Find where the given text appears and provide that cell's center as (x, y) coordinate. 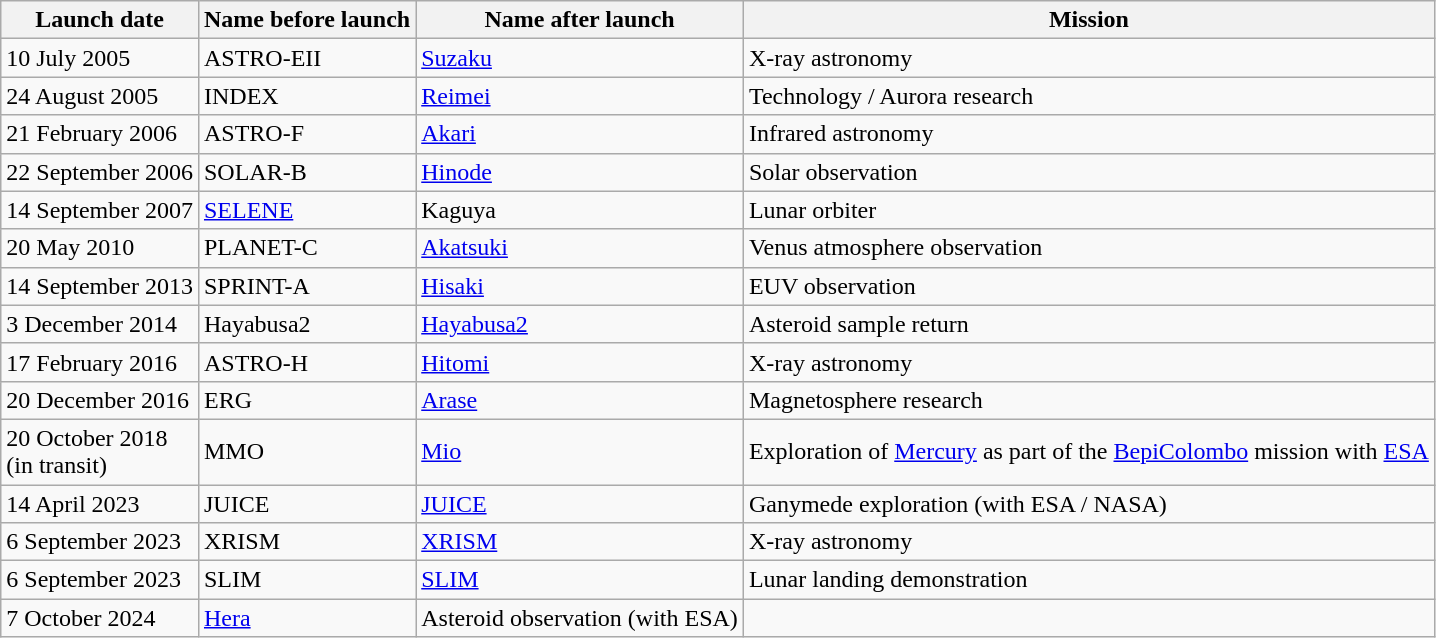
Arase (580, 400)
ASTRO-F (306, 134)
Ganymede exploration (with ESA / NASA) (1088, 503)
14 September 2007 (100, 210)
Lunar orbiter (1088, 210)
17 February 2016 (100, 362)
Magnetosphere research (1088, 400)
ASTRO-H (306, 362)
SELENE (306, 210)
Mio (580, 452)
Lunar landing demonstration (1088, 580)
Hera (306, 618)
Akari (580, 134)
Akatsuki (580, 248)
Suzaku (580, 58)
Hisaki (580, 286)
Reimei (580, 96)
MMO (306, 452)
20 December 2016 (100, 400)
EUV observation (1088, 286)
INDEX (306, 96)
Venus atmosphere observation (1088, 248)
20 October 2018(in transit) (100, 452)
PLANET-C (306, 248)
Name before launch (306, 20)
Technology / Aurora research (1088, 96)
Asteroid observation (with ESA) (580, 618)
Hinode (580, 172)
3 December 2014 (100, 324)
14 September 2013 (100, 286)
10 July 2005 (100, 58)
ASTRO-EII (306, 58)
SOLAR-B (306, 172)
22 September 2006 (100, 172)
Name after launch (580, 20)
14 April 2023 (100, 503)
Launch date (100, 20)
Mission (1088, 20)
Kaguya (580, 210)
Solar observation (1088, 172)
7 October 2024 (100, 618)
Hitomi (580, 362)
ERG (306, 400)
24 August 2005 (100, 96)
21 February 2006 (100, 134)
Asteroid sample return (1088, 324)
Infrared astronomy (1088, 134)
20 May 2010 (100, 248)
Exploration of Mercury as part of the BepiColombo mission with ESA (1088, 452)
SPRINT-A (306, 286)
